Capture the cell that displays the provided text and extract its (x, y) central coordinate. 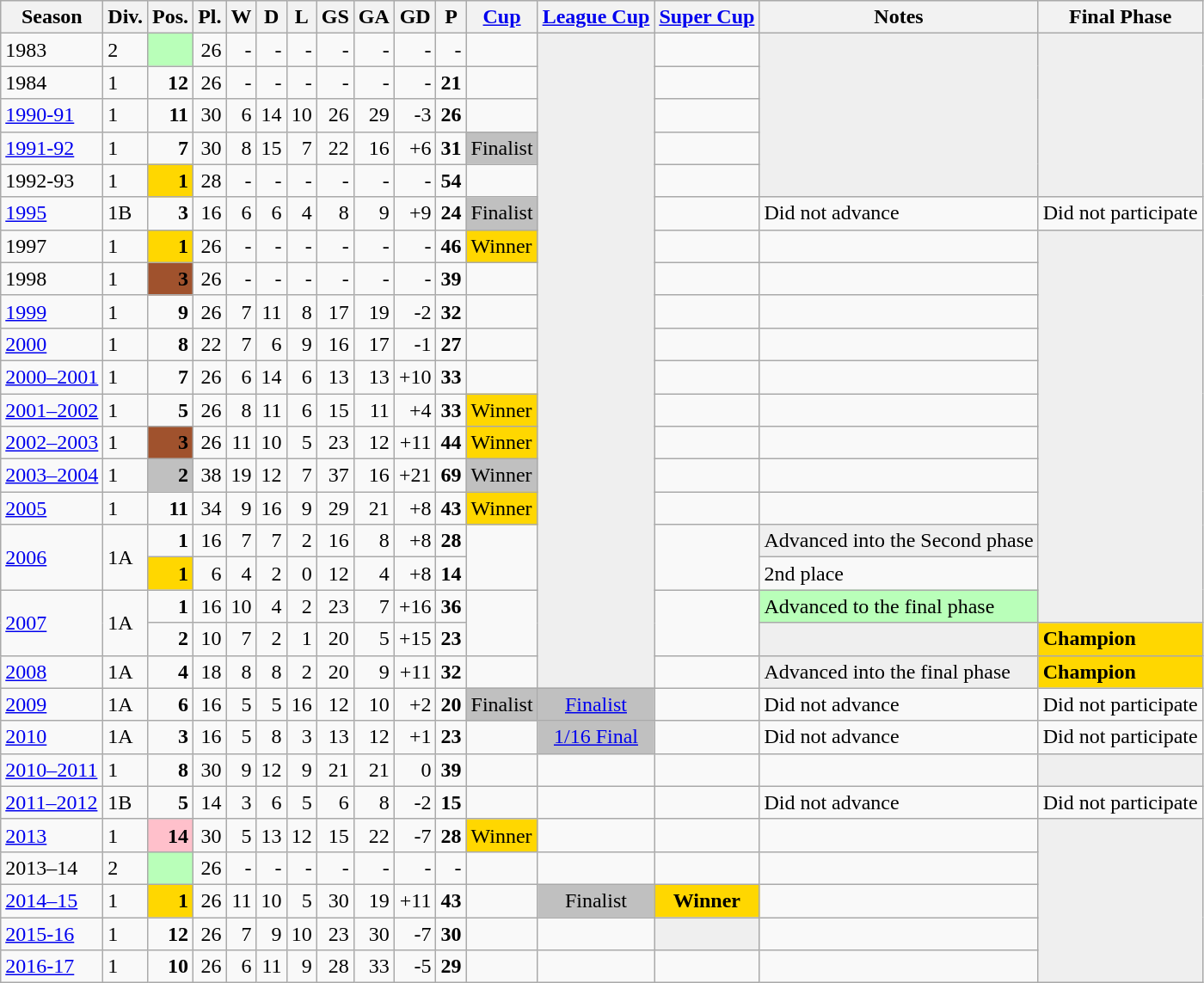
1998 (52, 279)
1/16 Final (596, 737)
2013–14 (52, 868)
GA (373, 17)
2010 (52, 737)
1995 (52, 213)
24 (451, 213)
2001–2002 (52, 410)
37 (335, 476)
2011–2012 (52, 802)
1991-92 (52, 148)
1997 (52, 246)
Final Phase (1120, 17)
2013 (52, 835)
-1 (415, 344)
34 (210, 508)
2010–2011 (52, 770)
2009 (52, 704)
Pl. (210, 17)
+16 (415, 606)
44 (451, 443)
1999 (52, 311)
L (301, 17)
+10 (415, 377)
+1 (415, 737)
69 (451, 476)
Div. (126, 17)
Advanced to the final phase (899, 606)
54 (451, 181)
GS (335, 17)
2014–15 (52, 900)
GD (415, 17)
46 (451, 246)
2002–2003 (52, 443)
League Cup (596, 17)
Pos. (170, 17)
Advanced into the final phase (899, 672)
Notes (899, 17)
2006 (52, 557)
1990-91 (52, 115)
Season (52, 17)
1992-93 (52, 181)
2007 (52, 623)
1983 (52, 50)
+2 (415, 704)
P (451, 17)
W (241, 17)
Advanced into the Second phase (899, 541)
2016-17 (52, 967)
2000–2001 (52, 377)
Super Cup (707, 17)
+9 (415, 213)
+4 (415, 410)
+21 (415, 476)
D (272, 17)
1984 (52, 83)
+6 (415, 148)
-5 (415, 967)
Cup (502, 17)
2003–2004 (52, 476)
2015-16 (52, 933)
2005 (52, 508)
38 (210, 476)
27 (451, 344)
2nd place (899, 574)
-3 (415, 115)
2008 (52, 672)
31 (451, 148)
+15 (415, 639)
18 (210, 672)
36 (451, 606)
2000 (52, 344)
